Capture the cell that displays the provided text and extract its (x, y) central coordinate. 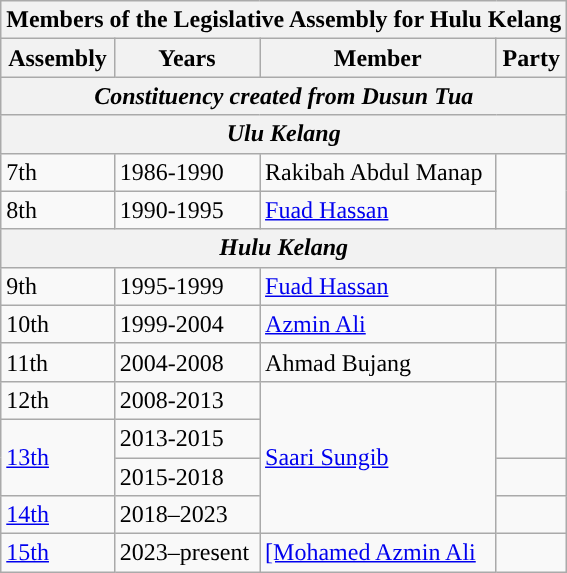
Member (378, 58)
Constituency created from Dusun Tua (284, 96)
Years (186, 58)
11th (58, 362)
1999-2004 (186, 324)
2013-2015 (186, 438)
14th (58, 515)
Hulu Kelang (284, 248)
8th (58, 210)
[Mohamed Azmin Ali (378, 553)
Ulu Kelang (284, 134)
15th (58, 553)
12th (58, 400)
2004-2008 (186, 362)
2023–present (186, 553)
Party (532, 58)
2015-2018 (186, 477)
1986-1990 (186, 172)
Saari Sungib (378, 457)
Ahmad Bujang (378, 362)
Assembly (58, 58)
Azmin Ali (378, 324)
9th (58, 286)
1990-1995 (186, 210)
1995-1999 (186, 286)
10th (58, 324)
2018–2023 (186, 515)
13th (58, 457)
Rakibah Abdul Manap (378, 172)
2008-2013 (186, 400)
7th (58, 172)
Members of the Legislative Assembly for Hulu Kelang (284, 20)
